Locate the cell with the specified text and output its [X, Y] center coordinate. 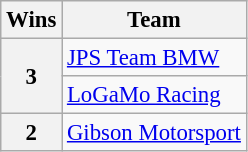
3 [32, 76]
JPS Team BMW [154, 58]
Team [154, 20]
Gibson Motorsport [154, 133]
Wins [32, 20]
2 [32, 133]
LoGaMo Racing [154, 95]
